Return the (X, Y) coordinate for the center point of the cell that contains the specified text.  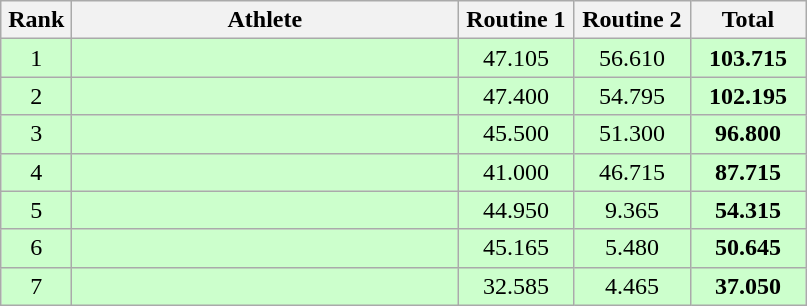
96.800 (748, 134)
5.480 (632, 248)
4.465 (632, 286)
5 (36, 210)
32.585 (516, 286)
45.500 (516, 134)
50.645 (748, 248)
47.105 (516, 58)
6 (36, 248)
87.715 (748, 172)
7 (36, 286)
9.365 (632, 210)
103.715 (748, 58)
41.000 (516, 172)
47.400 (516, 96)
3 (36, 134)
4 (36, 172)
Total (748, 20)
51.300 (632, 134)
Routine 2 (632, 20)
37.050 (748, 286)
Rank (36, 20)
44.950 (516, 210)
1 (36, 58)
Routine 1 (516, 20)
2 (36, 96)
56.610 (632, 58)
Athlete (265, 20)
54.795 (632, 96)
46.715 (632, 172)
102.195 (748, 96)
45.165 (516, 248)
54.315 (748, 210)
